Extract the [x, y] coordinate from the center of the cell holding the provided text.  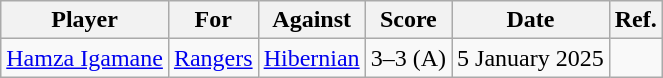
Hamza Igamane [85, 58]
Hibernian [312, 58]
Against [312, 20]
For [213, 20]
3–3 (A) [408, 58]
Score [408, 20]
5 January 2025 [531, 58]
Ref. [636, 20]
Player [85, 20]
Date [531, 20]
Rangers [213, 58]
